Identify which cell holds the provided text, then report its [x, y] central coordinate. 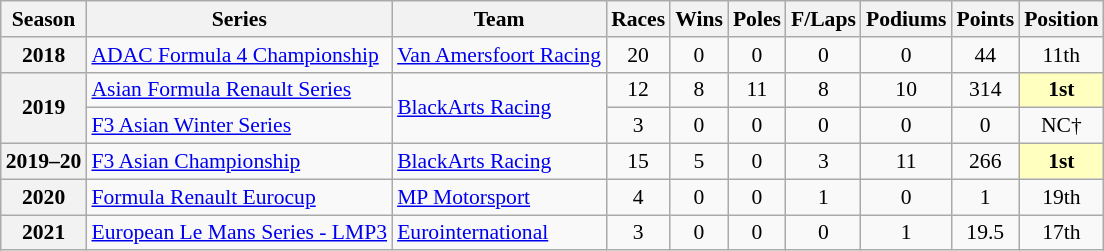
Van Amersfoort Racing [499, 55]
2019 [44, 108]
12 [638, 90]
Asian Formula Renault Series [239, 90]
314 [985, 90]
MP Motorsport [499, 197]
F3 Asian Winter Series [239, 126]
2021 [44, 233]
Eurointernational [499, 233]
Poles [757, 19]
Season [44, 19]
Points [985, 19]
19.5 [985, 233]
2018 [44, 55]
15 [638, 162]
ADAC Formula 4 Championship [239, 55]
44 [985, 55]
Position [1061, 19]
2019–20 [44, 162]
Podiums [906, 19]
F/Laps [824, 19]
5 [699, 162]
Series [239, 19]
11th [1061, 55]
4 [638, 197]
F3 Asian Championship [239, 162]
266 [985, 162]
17th [1061, 233]
NC† [1061, 126]
2020 [44, 197]
Formula Renault Eurocup [239, 197]
Team [499, 19]
19th [1061, 197]
European Le Mans Series - LMP3 [239, 233]
10 [906, 90]
Wins [699, 19]
Races [638, 19]
20 [638, 55]
